Search for the cell housing the specified text and yield its (X, Y) center coordinate. 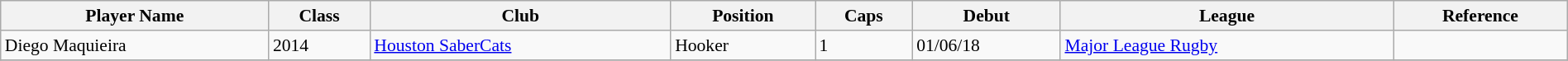
01/06/18 (986, 45)
1 (864, 45)
Position (743, 16)
Class (319, 16)
Houston SaberCats (520, 45)
League (1226, 16)
Player Name (135, 16)
Diego Maquieira (135, 45)
Hooker (743, 45)
Reference (1480, 16)
Club (520, 16)
2014 (319, 45)
Debut (986, 16)
Caps (864, 16)
Major League Rugby (1226, 45)
